Locate the cell with the specified text and output its [x, y] center coordinate. 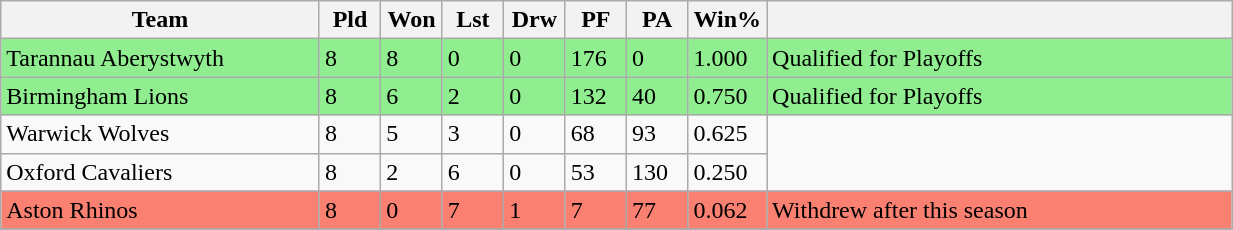
176 [596, 58]
1 [534, 210]
Tarannau Aberystwyth [160, 58]
Birmingham Lions [160, 96]
0.250 [728, 172]
68 [596, 134]
PA [658, 20]
Win% [728, 20]
Drw [534, 20]
Withdrew after this season [1000, 210]
3 [472, 134]
130 [658, 172]
5 [412, 134]
53 [596, 172]
77 [658, 210]
132 [596, 96]
0.062 [728, 210]
PF [596, 20]
Aston Rhinos [160, 210]
Warwick Wolves [160, 134]
Lst [472, 20]
Pld [350, 20]
40 [658, 96]
1.000 [728, 58]
0.750 [728, 96]
93 [658, 134]
Team [160, 20]
Won [412, 20]
Oxford Cavaliers [160, 172]
0.625 [728, 134]
